For the text-containing cell, return its midpoint in (X, Y) coordinate format. 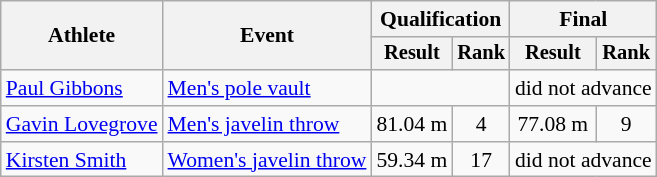
81.04 m (412, 124)
Paul Gibbons (82, 88)
9 (626, 124)
Athlete (82, 36)
Gavin Lovegrove (82, 124)
Final (584, 19)
did not advance (584, 88)
Men's javelin throw (268, 124)
Qualification (440, 19)
4 (481, 124)
77.08 m (553, 124)
Men's pole vault (268, 88)
Event (268, 36)
